Search for the cell housing the specified text and yield its (x, y) center coordinate. 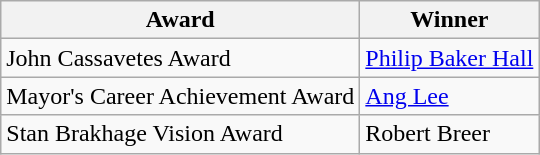
John Cassavetes Award (180, 58)
Award (180, 20)
Stan Brakhage Vision Award (180, 134)
Mayor's Career Achievement Award (180, 96)
Philip Baker Hall (450, 58)
Winner (450, 20)
Robert Breer (450, 134)
Ang Lee (450, 96)
